From the cell containing the given text, extract its center point as (X, Y) coordinate. 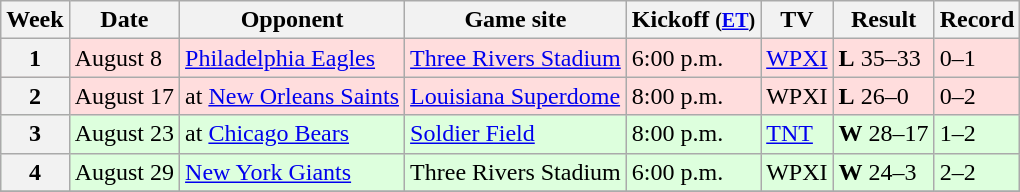
1–2 (977, 134)
L 35–33 (884, 58)
August 29 (124, 172)
0–1 (977, 58)
August 8 (124, 58)
Result (884, 20)
August 17 (124, 96)
Date (124, 20)
3 (35, 134)
2 (35, 96)
W 24–3 (884, 172)
Game site (516, 20)
Philadelphia Eagles (292, 58)
Louisiana Superdome (516, 96)
TV (797, 20)
Soldier Field (516, 134)
W 28–17 (884, 134)
4 (35, 172)
2–2 (977, 172)
Opponent (292, 20)
August 23 (124, 134)
L 26–0 (884, 96)
New York Giants (292, 172)
at Chicago Bears (292, 134)
0–2 (977, 96)
Week (35, 20)
at New Orleans Saints (292, 96)
1 (35, 58)
Kickoff (ET) (693, 20)
Record (977, 20)
TNT (797, 134)
